Return the [X, Y] coordinate for the center point of the cell that contains the specified text.  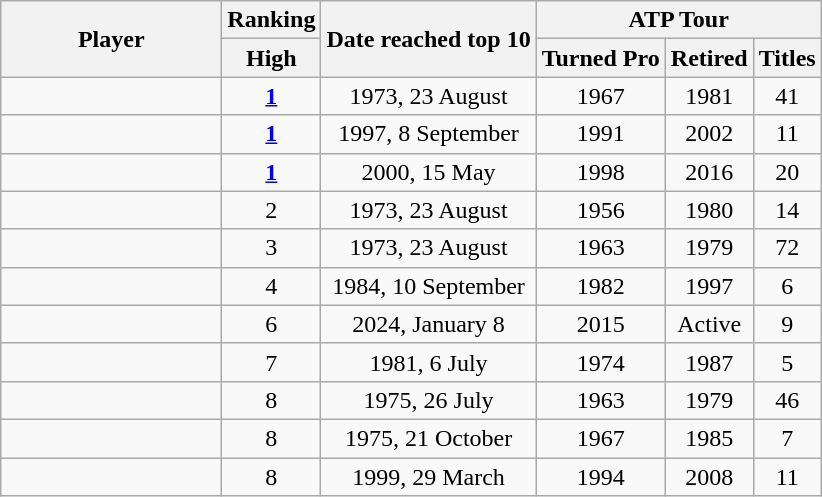
46 [787, 400]
2008 [709, 477]
ATP Tour [678, 20]
1999, 29 March [428, 477]
Active [709, 324]
1997 [709, 286]
1985 [709, 438]
Date reached top 10 [428, 39]
5 [787, 362]
Player [112, 39]
1998 [600, 172]
20 [787, 172]
Ranking [272, 20]
1982 [600, 286]
1987 [709, 362]
1980 [709, 210]
1994 [600, 477]
High [272, 58]
Retired [709, 58]
2002 [709, 134]
2015 [600, 324]
1974 [600, 362]
Titles [787, 58]
2 [272, 210]
4 [272, 286]
72 [787, 248]
2024, January 8 [428, 324]
1975, 26 July [428, 400]
Turned Pro [600, 58]
9 [787, 324]
2000, 15 May [428, 172]
1975, 21 October [428, 438]
1956 [600, 210]
1984, 10 September [428, 286]
1991 [600, 134]
3 [272, 248]
1997, 8 September [428, 134]
41 [787, 96]
14 [787, 210]
1981 [709, 96]
1981, 6 July [428, 362]
2016 [709, 172]
